Determine the [X, Y] coordinate at the center of the cell enclosing the given text.  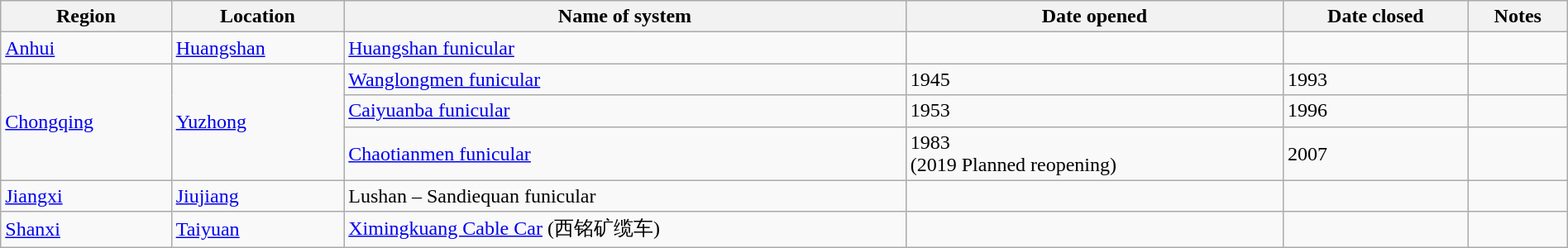
1945 [1094, 79]
Yuzhong [258, 122]
1996 [1375, 111]
Ximingkuang Cable Car (西铭矿缆车) [625, 230]
Huangshan funicular [625, 48]
2007 [1375, 154]
Chaotianmen funicular [625, 154]
1953 [1094, 111]
Chongqing [86, 122]
Jiujiang [258, 196]
Name of system [625, 17]
Lushan – Sandiequan funicular [625, 196]
Huangshan [258, 48]
Date opened [1094, 17]
Jiangxi [86, 196]
1983(2019 Planned reopening) [1094, 154]
Region [86, 17]
Anhui [86, 48]
Location [258, 17]
Caiyuanba funicular [625, 111]
Shanxi [86, 230]
Date closed [1375, 17]
Taiyuan [258, 230]
1993 [1375, 79]
Wanglongmen funicular [625, 79]
Notes [1518, 17]
